Pinpoint the cell where the given text exists, returning its (x, y) midpoint coordinate. 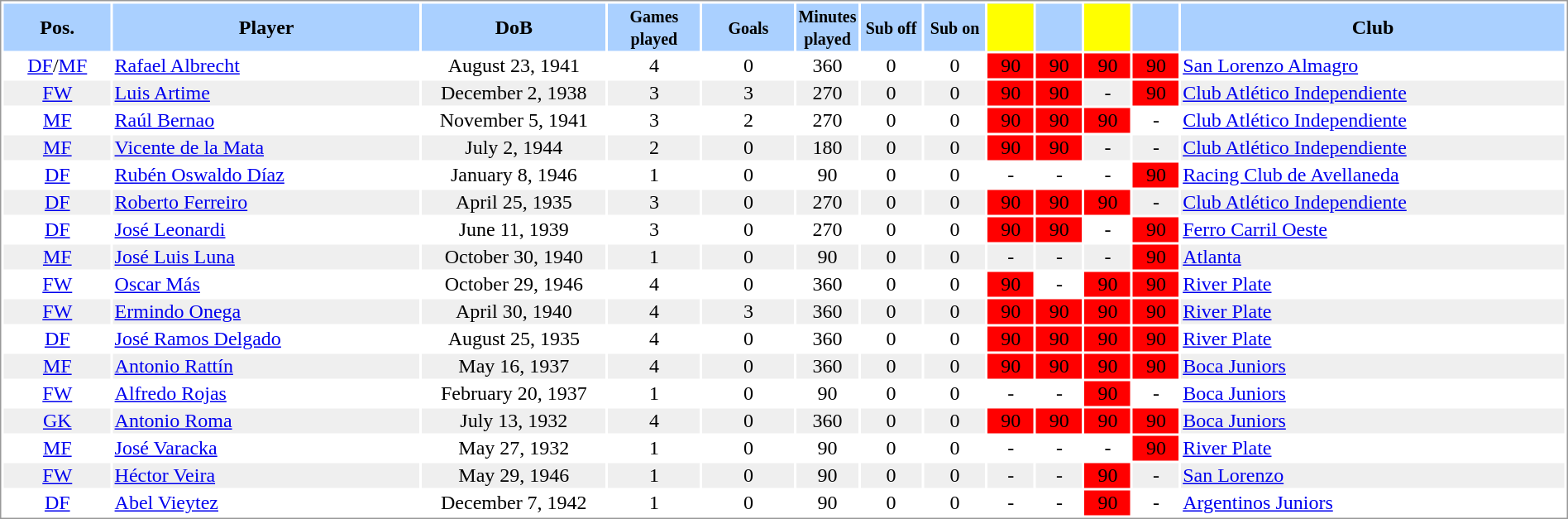
José Leonardi (266, 229)
Antonio Roma (266, 421)
GK (57, 421)
San Lorenzo Almagro (1373, 65)
January 8, 1946 (514, 175)
June 11, 1939 (514, 229)
August 25, 1935 (514, 339)
Sub off (892, 26)
May 27, 1932 (514, 448)
November 5, 1941 (514, 120)
Pos. (57, 26)
April 30, 1940 (514, 312)
Héctor Veira (266, 476)
May 29, 1946 (514, 476)
April 25, 1935 (514, 203)
Club (1373, 26)
Rubén Oswaldo Díaz (266, 175)
Oscar Más (266, 284)
Roberto Ferreiro (266, 203)
Goals (748, 26)
August 23, 1941 (514, 65)
Player (266, 26)
José Luis Luna (266, 257)
San Lorenzo (1373, 476)
December 7, 1942 (514, 502)
May 16, 1937 (514, 367)
José Varacka (266, 448)
Gamesplayed (653, 26)
October 30, 1940 (514, 257)
Abel Vieytez (266, 502)
Rafael Albrecht (266, 65)
Sub on (955, 26)
February 20, 1937 (514, 393)
Atlanta (1373, 257)
Luis Artime (266, 94)
October 29, 1946 (514, 284)
Alfredo Rojas (266, 393)
180 (827, 148)
Ferro Carril Oeste (1373, 229)
Racing Club de Avellaneda (1373, 175)
Vicente de la Mata (266, 148)
DoB (514, 26)
Argentinos Juniors (1373, 502)
July 2, 1944 (514, 148)
Raúl Bernao (266, 120)
December 2, 1938 (514, 94)
DF/MF (57, 65)
José Ramos Delgado (266, 339)
July 13, 1932 (514, 421)
Ermindo Onega (266, 312)
Antonio Rattín (266, 367)
Minutesplayed (827, 26)
